Detect which cell encompasses the target text, then output its (x, y) center coordinate. 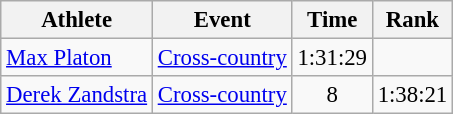
Athlete (77, 20)
Max Platon (77, 58)
Rank (412, 20)
1:38:21 (412, 95)
Event (222, 20)
1:31:29 (332, 58)
Derek Zandstra (77, 95)
Time (332, 20)
8 (332, 95)
